Return the [X, Y] coordinate for the center point of the cell that contains the specified text.  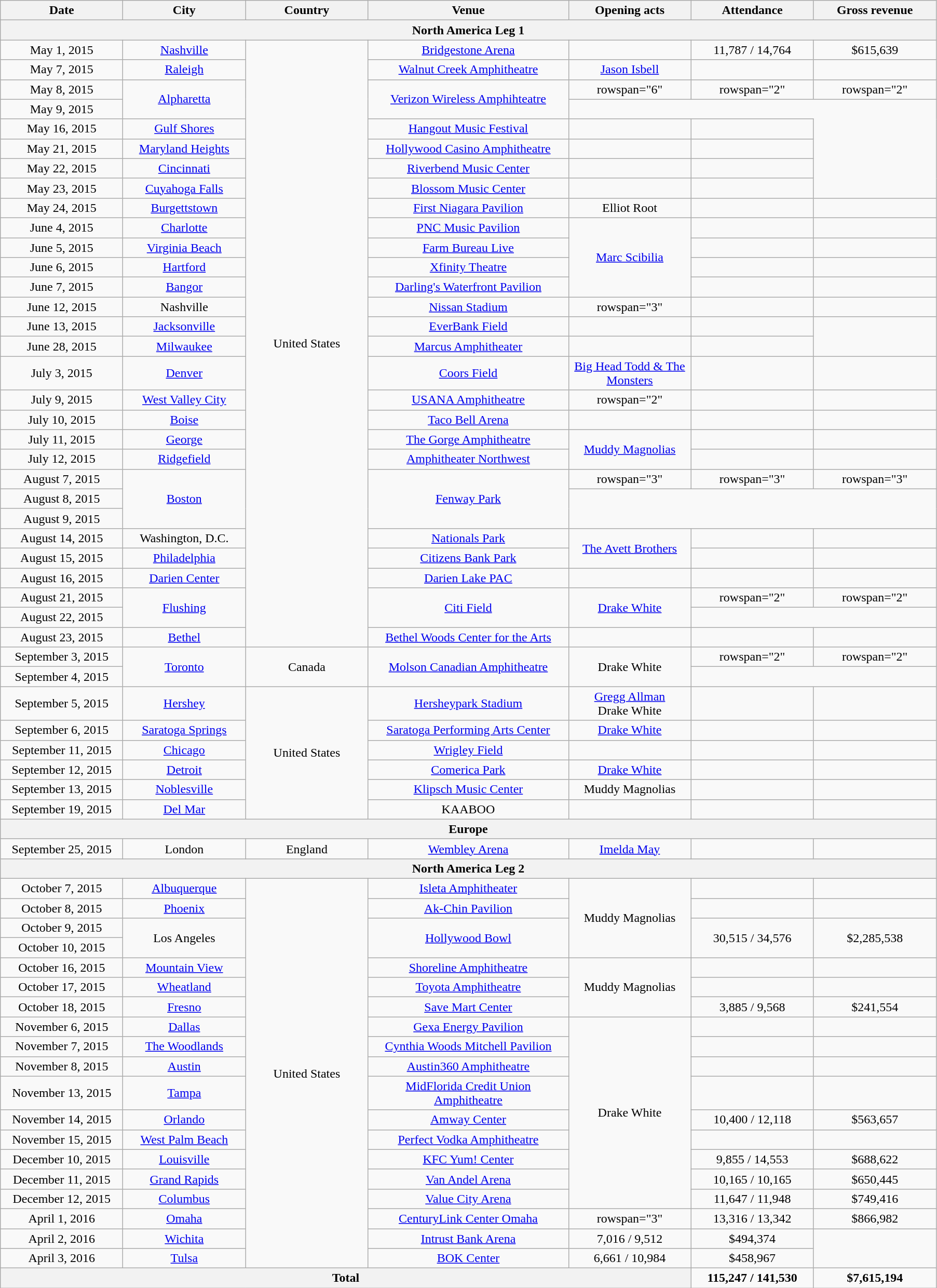
October 9, 2015 [62, 928]
Detroit [184, 770]
Big Head Todd & The Monsters [630, 373]
June 4, 2015 [62, 227]
$7,615,194 [875, 1278]
August 7, 2015 [62, 479]
rowspan="6" [630, 89]
Shoreline Amphitheatre [468, 968]
Marc Scibilia [630, 257]
City [184, 10]
Noblesville [184, 789]
Louisville [184, 1159]
Van Andel Arena [468, 1179]
Xfinity Theatre [468, 267]
Gexa Energy Pavilion [468, 1027]
Chicago [184, 750]
Boston [184, 499]
Gregg AllmanDrake White [630, 703]
August 22, 2015 [62, 618]
September 13, 2015 [62, 789]
USANA Amphitheatre [468, 400]
$458,967 [752, 1258]
October 16, 2015 [62, 968]
Attendance [752, 10]
August 14, 2015 [62, 538]
Value City Arena [468, 1199]
August 9, 2015 [62, 518]
Grand Rapids [184, 1179]
Jason Isbell [630, 70]
Virginia Beach [184, 248]
Tulsa [184, 1258]
Wichita [184, 1239]
October 7, 2015 [62, 888]
September 11, 2015 [62, 750]
Opening acts [630, 10]
July 12, 2015 [62, 459]
October 8, 2015 [62, 908]
Comerica Park [468, 770]
Dallas [184, 1027]
May 8, 2015 [62, 89]
Taco Bell Arena [468, 420]
West Palm Beach [184, 1139]
Nationals Park [468, 538]
11,647 / 11,948 [752, 1199]
Flushing [184, 608]
Gulf Shores [184, 129]
Darien Center [184, 578]
Omaha [184, 1218]
The Woodlands [184, 1046]
Darling's Waterfront Pavilion [468, 287]
Canada [307, 667]
$615,639 [875, 50]
September 5, 2015 [62, 703]
Burgettstown [184, 208]
Molson Canadian Amphitheatre [468, 667]
Tampa [184, 1093]
England [307, 849]
November 13, 2015 [62, 1093]
May 9, 2015 [62, 109]
11,787 / 14,764 [752, 50]
Isleta Amphitheater [468, 888]
September 3, 2015 [62, 657]
August 16, 2015 [62, 578]
KAABOO [468, 809]
Bridgestone Arena [468, 50]
9,855 / 14,553 [752, 1159]
Hangout Music Festival [468, 129]
Intrust Bank Arena [468, 1239]
13,316 / 13,342 [752, 1218]
Coors Field [468, 373]
August 8, 2015 [62, 499]
Orlando [184, 1120]
June 5, 2015 [62, 248]
Hollywood Casino Amphitheatre [468, 149]
November 8, 2015 [62, 1066]
August 15, 2015 [62, 558]
Alpharetta [184, 99]
Hartford [184, 267]
Ak-Chin Pavilion [468, 908]
MidFlorida Credit Union Amphitheatre [468, 1093]
10,400 / 12,118 [752, 1120]
Albuquerque [184, 888]
Boise [184, 420]
Phoenix [184, 908]
115,247 / 141,530 [752, 1278]
Jacksonville [184, 327]
November 15, 2015 [62, 1139]
3,885 / 9,568 [752, 1007]
Wheatland [184, 987]
May 21, 2015 [62, 149]
EverBank Field [468, 327]
PNC Music Pavilion [468, 227]
Bethel [184, 637]
The Avett Brothers [630, 548]
September 25, 2015 [62, 849]
Citi Field [468, 608]
October 18, 2015 [62, 1007]
Hersheypark Stadium [468, 703]
London [184, 849]
Bethel Woods Center for the Arts [468, 637]
Charlotte [184, 227]
Venue [468, 10]
$866,982 [875, 1218]
December 12, 2015 [62, 1199]
May 7, 2015 [62, 70]
Gross revenue [875, 10]
Imelda May [630, 849]
September 19, 2015 [62, 809]
August 23, 2015 [62, 637]
Wrigley Field [468, 750]
Hollywood Bowl [468, 938]
November 6, 2015 [62, 1027]
Fenway Park [468, 499]
30,515 / 34,576 [752, 938]
Verizon Wireless Amphihteatre [468, 99]
Mountain View [184, 968]
June 7, 2015 [62, 287]
Klipsch Music Center [468, 789]
Blossom Music Center [468, 188]
Riverbend Music Center [468, 168]
Del Mar [184, 809]
10,165 / 10,165 [752, 1179]
Amphitheater Northwest [468, 459]
June 13, 2015 [62, 327]
Cynthia Woods Mitchell Pavilion [468, 1046]
Save Mart Center [468, 1007]
Denver [184, 373]
$241,554 [875, 1007]
Bangor [184, 287]
$494,374 [752, 1239]
Elliot Root [630, 208]
December 11, 2015 [62, 1179]
Austin [184, 1066]
Citizens Bank Park [468, 558]
Fresno [184, 1007]
North America Leg 2 [468, 868]
September 6, 2015 [62, 730]
West Valley City [184, 400]
Amway Center [468, 1120]
April 3, 2016 [62, 1258]
Philadelphia [184, 558]
June 12, 2015 [62, 307]
Total [346, 1278]
$563,657 [875, 1120]
April 2, 2016 [62, 1239]
Saratoga Performing Arts Center [468, 730]
July 9, 2015 [62, 400]
Farm Bureau Live [468, 248]
The Gorge Amphitheatre [468, 439]
November 14, 2015 [62, 1120]
May 23, 2015 [62, 188]
Cincinnati [184, 168]
KFC Yum! Center [468, 1159]
$688,622 [875, 1159]
Europe [468, 829]
BOK Center [468, 1258]
April 1, 2016 [62, 1218]
July 3, 2015 [62, 373]
Columbus [184, 1199]
$650,445 [875, 1179]
May 22, 2015 [62, 168]
Perfect Vodka Amphitheatre [468, 1139]
Los Angeles [184, 938]
June 6, 2015 [62, 267]
May 16, 2015 [62, 129]
October 10, 2015 [62, 948]
Toyota Amphitheatre [468, 987]
July 10, 2015 [62, 420]
October 17, 2015 [62, 987]
Walnut Creek Amphitheatre [468, 70]
Austin360 Amphitheatre [468, 1066]
May 1, 2015 [62, 50]
Hershey [184, 703]
Maryland Heights [184, 149]
Ridgefield [184, 459]
May 24, 2015 [62, 208]
Date [62, 10]
August 21, 2015 [62, 598]
$749,416 [875, 1199]
Nissan Stadium [468, 307]
7,016 / 9,512 [630, 1239]
Washington, D.C. [184, 538]
$2,285,538 [875, 938]
November 7, 2015 [62, 1046]
Milwaukee [184, 346]
Raleigh [184, 70]
September 4, 2015 [62, 677]
CenturyLink Center Omaha [468, 1218]
Cuyahoga Falls [184, 188]
Darien Lake PAC [468, 578]
Saratoga Springs [184, 730]
Wembley Arena [468, 849]
September 12, 2015 [62, 770]
December 10, 2015 [62, 1159]
June 28, 2015 [62, 346]
6,661 / 10,984 [630, 1258]
First Niagara Pavilion [468, 208]
Toronto [184, 667]
North America Leg 1 [468, 30]
July 11, 2015 [62, 439]
Country [307, 10]
Marcus Amphitheater [468, 346]
George [184, 439]
